Search for the cell housing the specified text and yield its [x, y] center coordinate. 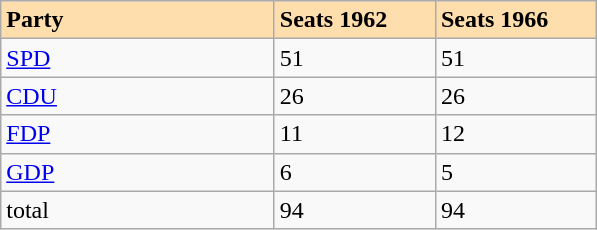
12 [516, 134]
5 [516, 172]
Seats 1966 [516, 20]
11 [354, 134]
GDP [138, 172]
6 [354, 172]
SPD [138, 58]
Seats 1962 [354, 20]
Party [138, 20]
CDU [138, 96]
total [138, 210]
FDP [138, 134]
